Search for the cell housing the specified text and yield its [X, Y] center coordinate. 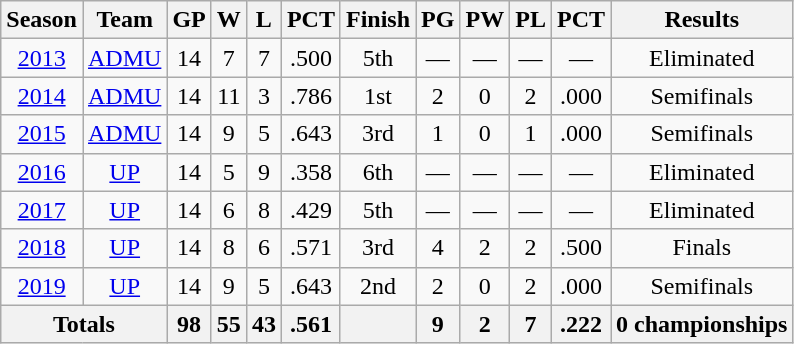
.786 [310, 96]
GP [189, 20]
.358 [310, 172]
3 [264, 96]
W [228, 20]
Totals [84, 324]
2nd [378, 286]
2015 [42, 134]
2016 [42, 172]
98 [189, 324]
.561 [310, 324]
PG [438, 20]
L [264, 20]
Finals [701, 248]
.571 [310, 248]
PL [531, 20]
Finish [378, 20]
.429 [310, 210]
2017 [42, 210]
Season [42, 20]
2013 [42, 58]
1st [378, 96]
43 [264, 324]
2014 [42, 96]
Team [124, 20]
6th [378, 172]
55 [228, 324]
.222 [580, 324]
4 [438, 248]
0 championships [701, 324]
2018 [42, 248]
11 [228, 96]
2019 [42, 286]
Results [701, 20]
PW [485, 20]
